Extract the [x, y] coordinate from the center of the cell holding the provided text.  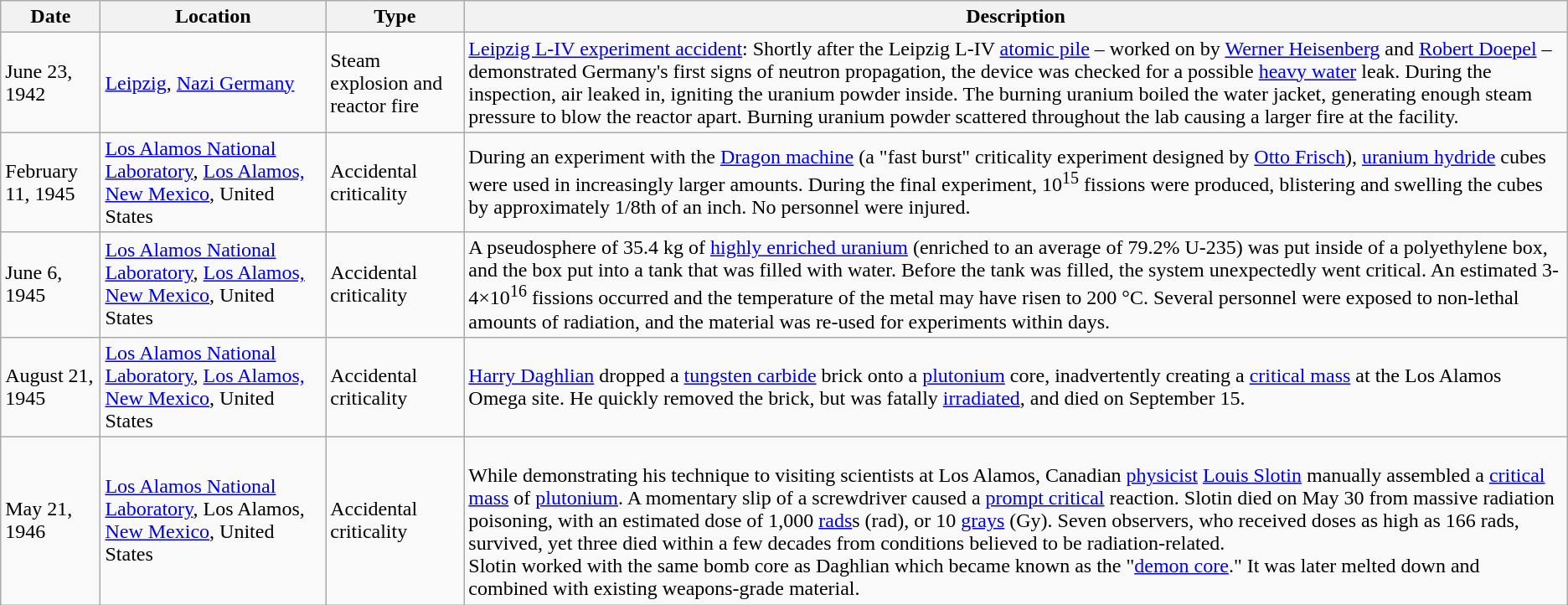
Location [213, 17]
Steam explosion and reactor fire [395, 82]
June 6, 1945 [50, 285]
Leipzig, Nazi Germany [213, 82]
Type [395, 17]
August 21, 1945 [50, 387]
February 11, 1945 [50, 183]
May 21, 1946 [50, 521]
Date [50, 17]
Description [1015, 17]
June 23, 1942 [50, 82]
